Output the (x, y) coordinate of the center of the cell containing the given text.  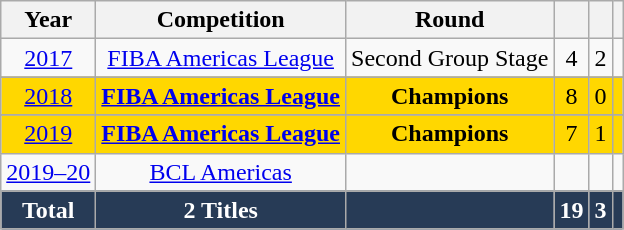
4 (572, 58)
1 (600, 134)
2 Titles (221, 210)
19 (572, 210)
7 (572, 134)
BCL Americas (221, 172)
Round (450, 20)
Second Group Stage (450, 58)
Year (48, 20)
Competition (221, 20)
2 (600, 58)
2018 (48, 96)
2019–20 (48, 172)
Total (48, 210)
2017 (48, 58)
2019 (48, 134)
0 (600, 96)
8 (572, 96)
3 (600, 210)
